Find where the given text appears and provide that cell's center as (x, y) coordinate. 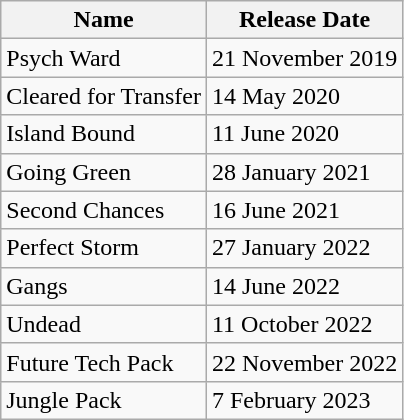
21 November 2019 (304, 58)
Cleared for Transfer (104, 96)
Release Date (304, 20)
11 October 2022 (304, 324)
Island Bound (104, 134)
Going Green (104, 172)
11 June 2020 (304, 134)
28 January 2021 (304, 172)
Gangs (104, 286)
Jungle Pack (104, 400)
22 November 2022 (304, 362)
14 June 2022 (304, 286)
Perfect Storm (104, 248)
16 June 2021 (304, 210)
Undead (104, 324)
14 May 2020 (304, 96)
27 January 2022 (304, 248)
7 February 2023 (304, 400)
Second Chances (104, 210)
Future Tech Pack (104, 362)
Name (104, 20)
Psych Ward (104, 58)
